Search for the cell housing the specified text and yield its [X, Y] center coordinate. 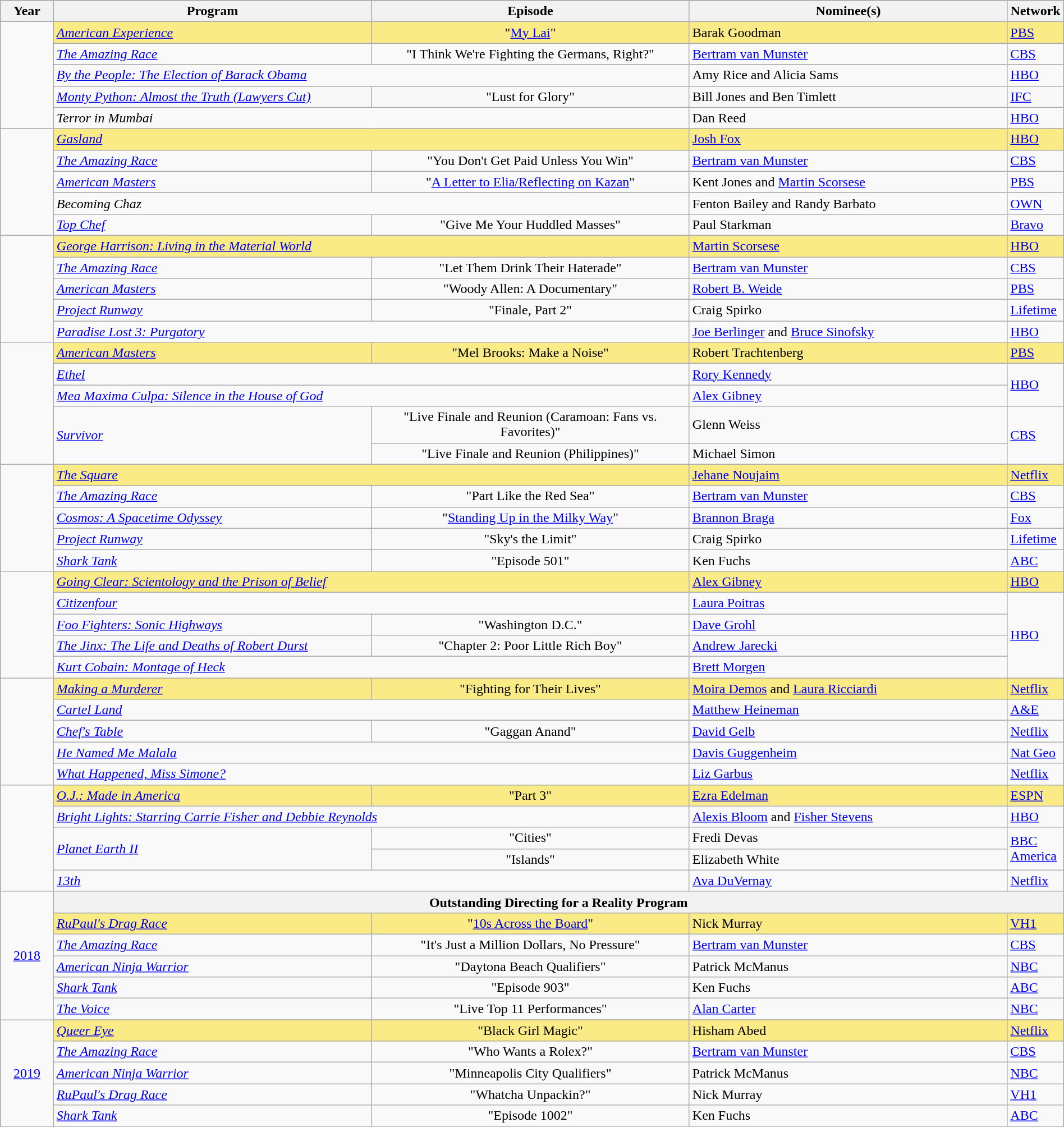
"My Lai" [531, 33]
ESPN [1035, 795]
"Minneapolis City Qualifiers" [531, 1073]
"Let Them Drink Their Haterade" [531, 268]
"Mel Brooks: Make a Noise" [531, 353]
BBC America [1035, 849]
The Voice [212, 1009]
Joe Berlinger and Bruce Sinofsky [849, 332]
"Lust for Glory" [531, 97]
Andrew Jarecki [849, 646]
Cosmos: A Spacetime Odyssey [212, 517]
"Live Finale and Reunion (Philippines)" [531, 453]
Queer Eye [212, 1030]
By the People: The Election of Barack Obama [372, 75]
Episode [531, 11]
OWN [1035, 203]
Ava DuVernay [849, 881]
Ezra Edelman [849, 795]
2018 [27, 955]
Amy Rice and Alicia Sams [849, 75]
Alan Carter [849, 1009]
13th [372, 881]
"Live Finale and Reunion (Caramoan: Fans vs. Favorites)" [531, 424]
Paul Starkman [849, 225]
Josh Fox [849, 139]
The Jinx: The Life and Deaths of Robert Durst [212, 646]
Kent Jones and Martin Scorsese [849, 182]
Becoming Chaz [372, 203]
"Sky's the Limit" [531, 539]
Bright Lights: Starring Carrie Fisher and Debbie Reynolds [372, 817]
Making a Murderer [212, 689]
Kurt Cobain: Montage of Heck [372, 667]
Robert Trachtenberg [849, 353]
Nominee(s) [849, 11]
Jehane Noujaim [849, 475]
Fenton Bailey and Randy Barbato [849, 203]
"Part Like the Red Sea" [531, 496]
Fox [1035, 517]
"Part 3" [531, 795]
"Live Top 11 Performances" [531, 1009]
"You Don't Get Paid Unless You Win" [531, 161]
Moira Demos and Laura Ricciardi [849, 689]
"10s Across the Board" [531, 923]
Citizenfour [372, 603]
"Black Girl Magic" [531, 1030]
American Experience [212, 33]
"Cities" [531, 838]
Liz Garbus [849, 774]
Survivor [212, 436]
Alexis Bloom and Fisher Stevens [849, 817]
2019 [27, 1073]
"Washington D.C." [531, 625]
The Square [372, 475]
Davis Guggenheim [849, 753]
Ethel [372, 374]
Matthew Heineman [849, 710]
Network [1035, 11]
He Named Me Malala [372, 753]
O.J.: Made in America [212, 795]
"Woody Allen: A Documentary" [531, 289]
Bravo [1035, 225]
Laura Poitras [849, 603]
What Happened, Miss Simone? [372, 774]
"It's Just a Million Dollars, No Pressure" [531, 945]
"Islands" [531, 859]
Dave Grohl [849, 625]
Brett Morgen [849, 667]
Barak Goodman [849, 33]
"A Letter to Elia/Reflecting on Kazan" [531, 182]
Dan Reed [849, 118]
Martin Scorsese [849, 246]
"Daytona Beach Qualifiers" [531, 966]
"Chapter 2: Poor Little Rich Boy" [531, 646]
"Episode 903" [531, 988]
Foo Fighters: Sonic Highways [212, 625]
Glenn Weiss [849, 424]
Paradise Lost 3: Purgatory [372, 332]
Nat Geo [1035, 753]
Year [27, 11]
"Gaggan Anand" [531, 731]
Going Clear: Scientology and the Prison of Belief [372, 581]
Brannon Braga [849, 517]
Planet Earth II [212, 849]
Hisham Abed [849, 1030]
Michael Simon [849, 453]
Terror in Mumbai [372, 118]
David Gelb [849, 731]
"Give Me Your Huddled Masses" [531, 225]
Robert B. Weide [849, 289]
Bill Jones and Ben Timlett [849, 97]
Chef's Table [212, 731]
"Whatcha Unpackin?" [531, 1094]
Fredi Devas [849, 838]
Rory Kennedy [849, 374]
"I Think We're Fighting the Germans, Right?" [531, 54]
Program [212, 11]
Gasland [372, 139]
Top Chef [212, 225]
A&E [1035, 710]
"Finale, Part 2" [531, 310]
Monty Python: Almost the Truth (Lawyers Cut) [212, 97]
"Who Wants a Rolex?" [531, 1052]
"Episode 501" [531, 560]
"Standing Up in the Milky Way" [531, 517]
Elizabeth White [849, 859]
"Episode 1002" [531, 1116]
Outstanding Directing for a Reality Program [558, 902]
IFC [1035, 97]
"Fighting for Their Lives" [531, 689]
George Harrison: Living in the Material World [372, 246]
Mea Maxima Culpa: Silence in the House of God [372, 396]
Cartel Land [372, 710]
